Provide the [X, Y] coordinate of the cell's center where the given text is located.  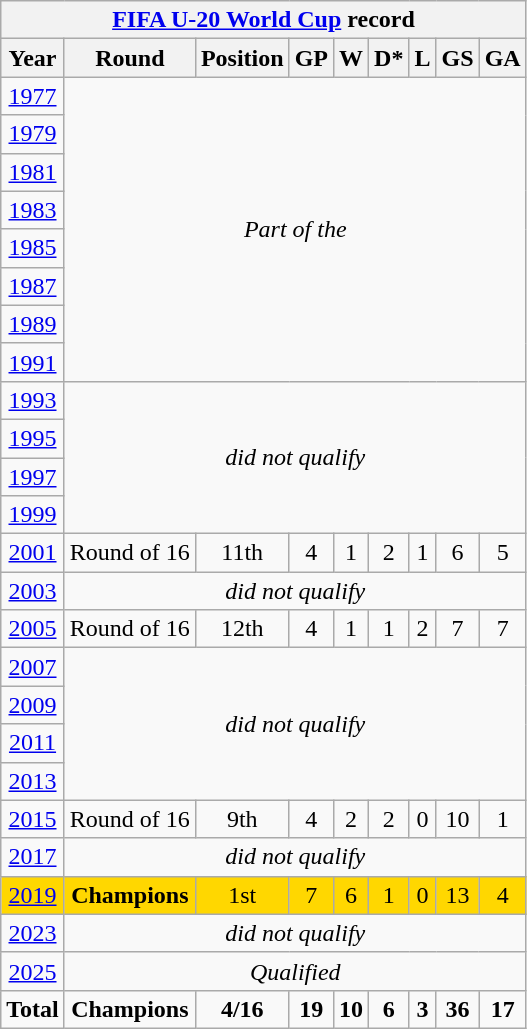
19 [311, 1009]
GS [458, 58]
GP [311, 58]
2023 [33, 933]
1983 [33, 210]
1993 [33, 400]
2011 [33, 743]
1995 [33, 438]
2003 [33, 591]
FIFA U-20 World Cup record [264, 20]
13 [458, 895]
1977 [33, 96]
1st [242, 895]
Part of the [295, 229]
1991 [33, 362]
9th [242, 819]
W [350, 58]
2017 [33, 857]
L [422, 58]
1985 [33, 248]
2001 [33, 553]
1987 [33, 286]
2015 [33, 819]
2005 [33, 629]
3 [422, 1009]
2013 [33, 781]
Year [33, 58]
Position [242, 58]
2025 [33, 971]
1979 [33, 134]
4/16 [242, 1009]
2009 [33, 705]
1989 [33, 324]
1999 [33, 515]
5 [502, 553]
1981 [33, 172]
11th [242, 553]
Total [33, 1009]
12th [242, 629]
Qualified [295, 971]
1997 [33, 477]
2007 [33, 667]
D* [389, 58]
Round [130, 58]
17 [502, 1009]
2019 [33, 895]
36 [458, 1009]
GA [502, 58]
